Pinpoint the cell where the given text exists, returning its [X, Y] midpoint coordinate. 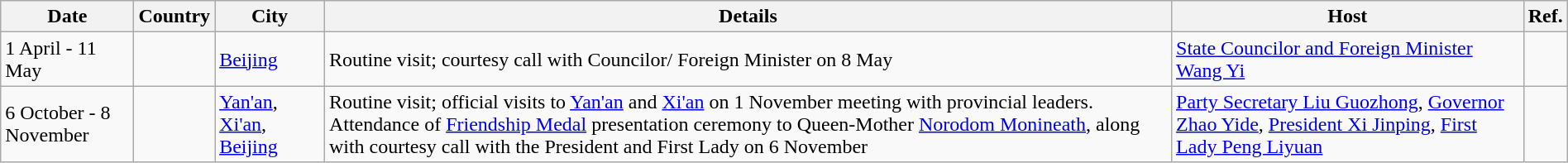
Details [748, 17]
Country [174, 17]
6 October - 8 November [68, 124]
Routine visit; courtesy call with Councilor/ Foreign Minister on 8 May [748, 60]
Date [68, 17]
Yan'an, Xi'an, Beijing [270, 124]
Host [1348, 17]
Ref. [1545, 17]
1 April - 11 May [68, 60]
Party Secretary Liu Guozhong, Governor Zhao Yide, President Xi Jinping, First Lady Peng Liyuan [1348, 124]
State Councilor and Foreign Minister Wang Yi [1348, 60]
City [270, 17]
Beijing [270, 60]
